Return the [X, Y] coordinate for the center point of the cell that contains the specified text.  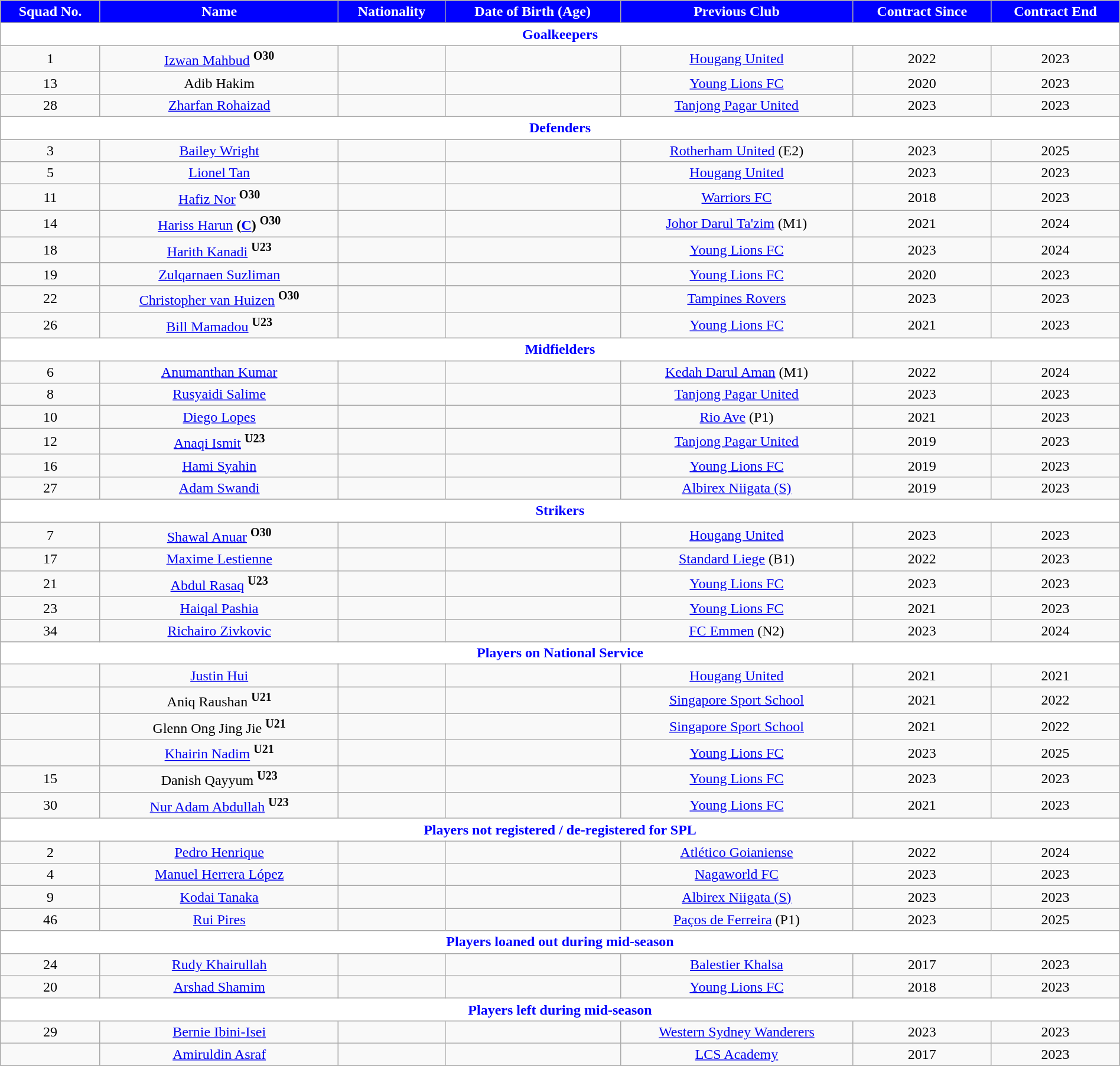
Players not registered / de-registered for SPL [560, 830]
Bailey Wright [219, 151]
11 [51, 197]
23 [51, 608]
Players loaned out during mid-season [560, 942]
LCS Academy [736, 1054]
26 [51, 325]
Squad No. [51, 12]
21 [51, 583]
Johor Darul Ta'zim (M1) [736, 223]
Arshad Shamim [219, 987]
FC Emmen (N2) [736, 631]
Lionel Tan [219, 173]
Anumanthan Kumar [219, 372]
Strikers [560, 511]
Warriors FC [736, 197]
Kodai Tanaka [219, 897]
30 [51, 806]
46 [51, 920]
Khairin Nadim U21 [219, 752]
27 [51, 488]
Hafiz Nor O30 [219, 197]
Rui Pires [219, 920]
1 [51, 59]
Hariss Harun (C) O30 [219, 223]
7 [51, 535]
Bernie Ibini-Isei [219, 1032]
3 [51, 151]
Name [219, 12]
Adib Hakim [219, 83]
Nationality [392, 12]
8 [51, 395]
Shawal Anuar O30 [219, 535]
Diego Lopes [219, 417]
Defenders [560, 128]
19 [51, 274]
17 [51, 559]
Paços de Ferreira (P1) [736, 920]
Nagaworld FC [736, 875]
13 [51, 83]
Contract End [1055, 12]
12 [51, 442]
Glenn Ong Jing Jie U21 [219, 726]
Bill Mamadou U23 [219, 325]
Kedah Darul Aman (M1) [736, 372]
16 [51, 465]
Rio Ave (P1) [736, 417]
Christopher van Huizen O30 [219, 299]
Rotherham United (E2) [736, 151]
Western Sydney Wanderers [736, 1032]
2 [51, 852]
20 [51, 987]
Danish Qayyum U23 [219, 780]
Hami Syahin [219, 465]
Adam Swandi [219, 488]
Players on National Service [560, 653]
15 [51, 780]
28 [51, 105]
Pedro Henrique [219, 852]
Manuel Herrera López [219, 875]
6 [51, 372]
Rusyaidi Salime [219, 395]
Zulqarnaen Suzliman [219, 274]
Players left during mid-season [560, 1009]
Harith Kanadi U23 [219, 250]
Nur Adam Abdullah U23 [219, 806]
10 [51, 417]
Atlético Goianiense [736, 852]
Abdul Rasaq U23 [219, 583]
Balestier Khalsa [736, 964]
Aniq Raushan U21 [219, 700]
Zharfan Rohaizad [219, 105]
Amiruldin Asraf [219, 1054]
5 [51, 173]
Goalkeepers [560, 34]
Izwan Mahbud O30 [219, 59]
24 [51, 964]
22 [51, 299]
Date of Birth (Age) [533, 12]
Tampines Rovers [736, 299]
Rudy Khairullah [219, 964]
18 [51, 250]
Anaqi Ismit U23 [219, 442]
4 [51, 875]
Standard Liege (B1) [736, 559]
14 [51, 223]
Richairo Zivkovic [219, 631]
9 [51, 897]
Haiqal Pashia [219, 608]
Justin Hui [219, 676]
Midfielders [560, 350]
Maxime Lestienne [219, 559]
Contract Since [922, 12]
34 [51, 631]
29 [51, 1032]
Previous Club [736, 12]
